Return the [X, Y] coordinate for the center point of the cell that contains the specified text.  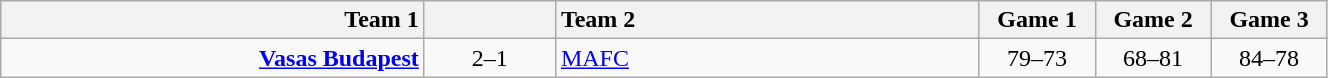
Game 1 [1037, 20]
MAFC [767, 58]
2–1 [490, 58]
Vasas Budapest [213, 58]
Game 3 [1269, 20]
Team 1 [213, 20]
Game 2 [1153, 20]
68–81 [1153, 58]
84–78 [1269, 58]
79–73 [1037, 58]
Team 2 [767, 20]
